Capture the cell that displays the provided text and extract its [x, y] central coordinate. 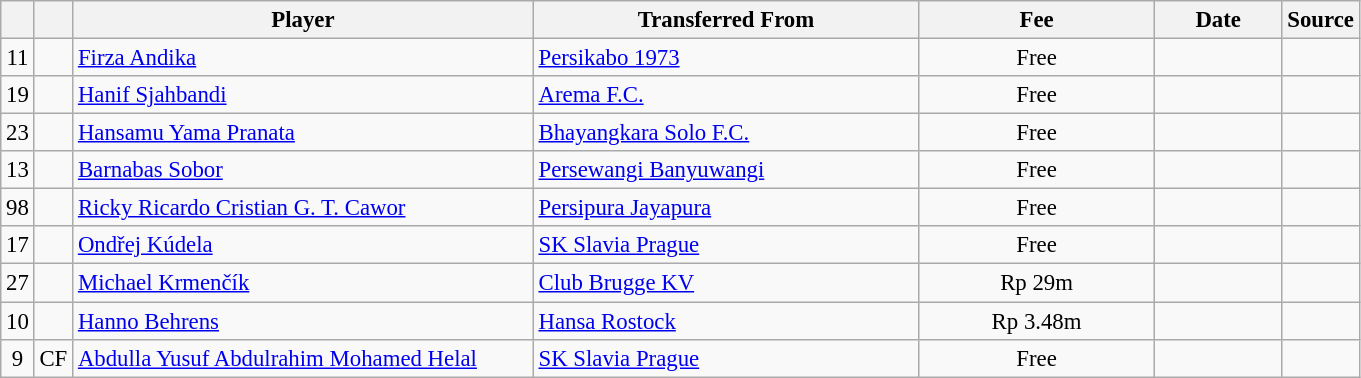
Hansamu Yama Pranata [304, 133]
13 [18, 170]
Fee [1037, 20]
Barnabas Sobor [304, 170]
Player [304, 20]
Source [1320, 20]
Persikabo 1973 [726, 58]
Hansa Rostock [726, 321]
11 [18, 58]
Rp 29m [1037, 283]
Persewangi Banyuwangi [726, 170]
10 [18, 321]
Date [1218, 20]
19 [18, 95]
Transferred From [726, 20]
Firza Andika [304, 58]
Bhayangkara Solo F.C. [726, 133]
27 [18, 283]
23 [18, 133]
9 [18, 358]
CF [53, 358]
98 [18, 208]
Michael Krmenčík [304, 283]
Rp 3.48m [1037, 321]
17 [18, 245]
Persipura Jayapura [726, 208]
Hanif Sjahbandi [304, 95]
Abdulla Yusuf Abdulrahim Mohamed Helal [304, 358]
Club Brugge KV [726, 283]
Arema F.C. [726, 95]
Hanno Behrens [304, 321]
Ricky Ricardo Cristian G. T. Cawor [304, 208]
Ondřej Kúdela [304, 245]
